Provide the (X, Y) coordinate of the cell's center where the given text is located.  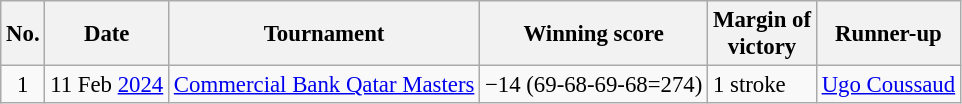
1 (23, 85)
Ugo Coussaud (888, 85)
1 stroke (762, 85)
Tournament (324, 34)
11 Feb 2024 (107, 85)
−14 (69-68-69-68=274) (594, 85)
Winning score (594, 34)
Commercial Bank Qatar Masters (324, 85)
Date (107, 34)
Runner-up (888, 34)
No. (23, 34)
Margin ofvictory (762, 34)
